From the cell containing the given text, extract its center point as [x, y] coordinate. 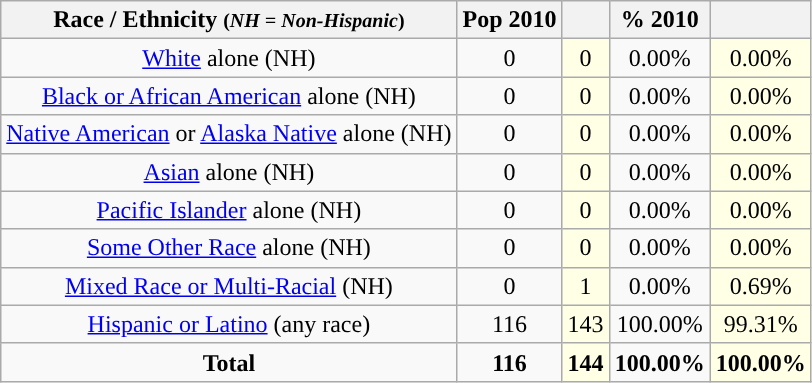
143 [586, 324]
Some Other Race alone (NH) [229, 248]
Race / Ethnicity (NH = Non-Hispanic) [229, 20]
Mixed Race or Multi-Racial (NH) [229, 286]
0.69% [760, 286]
Asian alone (NH) [229, 172]
Pacific Islander alone (NH) [229, 210]
99.31% [760, 324]
White alone (NH) [229, 58]
Native American or Alaska Native alone (NH) [229, 134]
Total [229, 362]
Hispanic or Latino (any race) [229, 324]
144 [586, 362]
% 2010 [660, 20]
Black or African American alone (NH) [229, 96]
Pop 2010 [510, 20]
1 [586, 286]
